Locate the cell with the specified text and output its (X, Y) center coordinate. 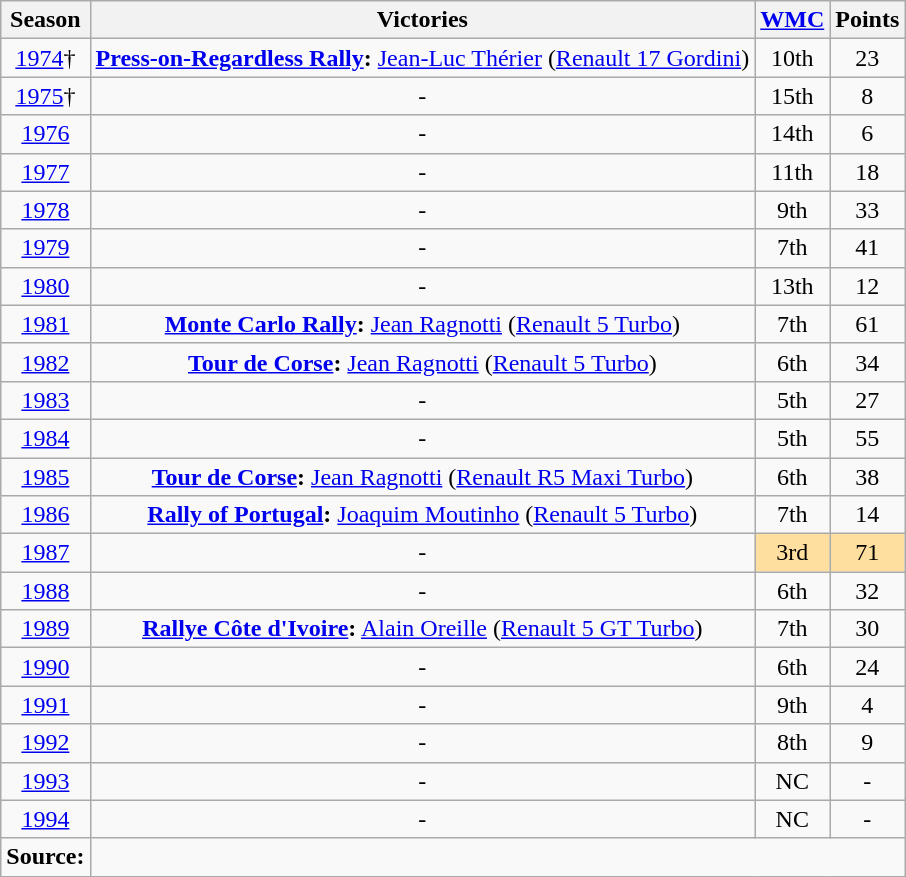
30 (868, 629)
23 (868, 58)
Source: (46, 857)
1983 (46, 400)
Rally of Portugal: Joaquim Moutinho (Renault 5 Turbo) (422, 515)
33 (868, 210)
71 (868, 553)
27 (868, 400)
3rd (792, 553)
Victories (422, 20)
1990 (46, 667)
55 (868, 438)
1980 (46, 286)
1989 (46, 629)
1988 (46, 591)
18 (868, 172)
1987 (46, 553)
9 (868, 743)
Tour de Corse: Jean Ragnotti (Renault 5 Turbo) (422, 362)
12 (868, 286)
Monte Carlo Rally: Jean Ragnotti (Renault 5 Turbo) (422, 324)
11th (792, 172)
6 (868, 134)
1979 (46, 248)
1977 (46, 172)
Press-on-Regardless Rally: Jean-Luc Thérier (Renault 17 Gordini) (422, 58)
1986 (46, 515)
61 (868, 324)
Rallye Côte d'Ivoire: Alain Oreille (Renault 5 GT Turbo) (422, 629)
1978 (46, 210)
32 (868, 591)
24 (868, 667)
Points (868, 20)
14th (792, 134)
1992 (46, 743)
1976 (46, 134)
41 (868, 248)
1975† (46, 96)
13th (792, 286)
1985 (46, 477)
1994 (46, 819)
1991 (46, 705)
WMC (792, 20)
Season (46, 20)
Tour de Corse: Jean Ragnotti (Renault R5 Maxi Turbo) (422, 477)
1993 (46, 781)
10th (792, 58)
8 (868, 96)
34 (868, 362)
1974† (46, 58)
15th (792, 96)
1984 (46, 438)
14 (868, 515)
1982 (46, 362)
8th (792, 743)
1981 (46, 324)
38 (868, 477)
4 (868, 705)
